Locate the cell with the specified text and output its [X, Y] center coordinate. 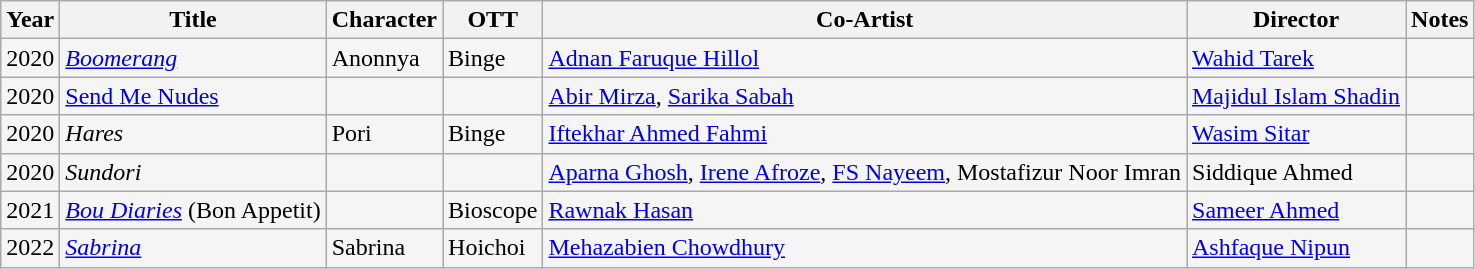
OTT [493, 20]
Adnan Faruque Hillol [865, 58]
Ashfaque Nipun [1296, 248]
Aparna Ghosh, Irene Afroze, FS Nayeem, Mostafizur Noor Imran [865, 172]
Wahid Tarek [1296, 58]
Pori [384, 134]
Rawnak Hasan [865, 210]
Wasim Sitar [1296, 134]
Majidul Islam Shadin [1296, 96]
Sundori [193, 172]
Year [30, 20]
Title [193, 20]
Siddique Ahmed [1296, 172]
Hoichoi [493, 248]
2022 [30, 248]
2021 [30, 210]
Send Me Nudes [193, 96]
Hares [193, 134]
Anonnya [384, 58]
Co-Artist [865, 20]
Notes [1440, 20]
Iftekhar Ahmed Fahmi [865, 134]
Abir Mirza, Sarika Sabah [865, 96]
Director [1296, 20]
Character [384, 20]
Bou Diaries (Bon Appetit) [193, 210]
Bioscope [493, 210]
Boomerang [193, 58]
Sameer Ahmed [1296, 210]
Mehazabien Chowdhury [865, 248]
